From the cell containing the given text, extract its center point as [X, Y] coordinate. 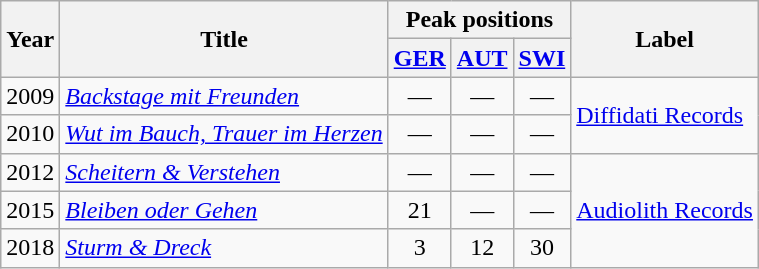
3 [420, 248]
Diffidati Records [665, 115]
30 [542, 248]
Audiolith Records [665, 210]
Year [30, 39]
Bleiben oder Gehen [224, 210]
Scheitern & Verstehen [224, 172]
GER [420, 58]
2012 [30, 172]
Wut im Bauch, Trauer im Herzen [224, 134]
21 [420, 210]
2018 [30, 248]
12 [482, 248]
Backstage mit Freunden [224, 96]
2015 [30, 210]
Sturm & Dreck [224, 248]
2010 [30, 134]
SWI [542, 58]
Label [665, 39]
AUT [482, 58]
Title [224, 39]
2009 [30, 96]
Peak positions [480, 20]
